Capture the cell that displays the provided text and extract its (X, Y) central coordinate. 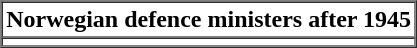
Norwegian defence ministers after 1945 (209, 20)
